Search for the cell housing the specified text and yield its (X, Y) center coordinate. 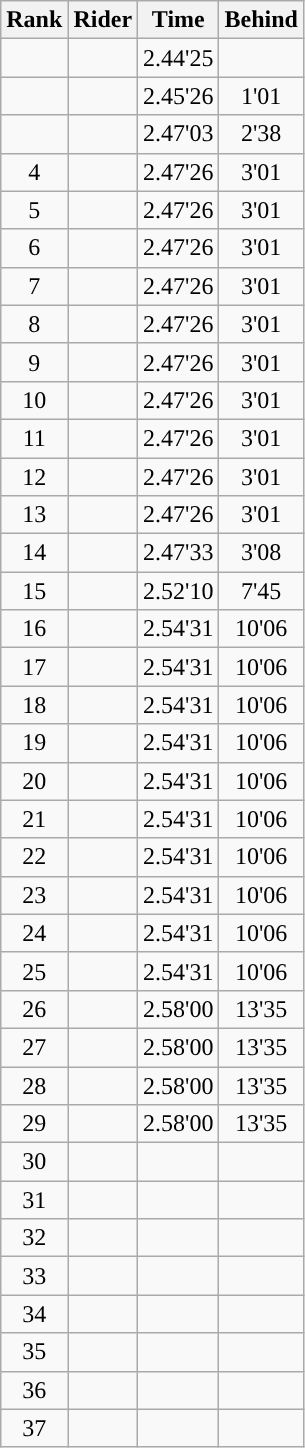
7 (34, 286)
2.47'03 (178, 134)
13 (34, 515)
15 (34, 591)
1'01 (261, 96)
2.47'33 (178, 553)
20 (34, 781)
8 (34, 324)
Time (178, 20)
37 (34, 1428)
24 (34, 933)
11 (34, 438)
7'45 (261, 591)
27 (34, 1047)
2.44'25 (178, 58)
Behind (261, 20)
6 (34, 248)
19 (34, 743)
18 (34, 705)
Rank (34, 20)
33 (34, 1276)
10 (34, 400)
12 (34, 477)
26 (34, 1009)
34 (34, 1314)
16 (34, 629)
4 (34, 172)
3'08 (261, 553)
9 (34, 362)
17 (34, 667)
25 (34, 971)
35 (34, 1352)
Rider (103, 20)
21 (34, 819)
30 (34, 1162)
14 (34, 553)
5 (34, 210)
29 (34, 1124)
2'38 (261, 134)
36 (34, 1390)
31 (34, 1200)
28 (34, 1085)
2.45'26 (178, 96)
32 (34, 1238)
2.52'10 (178, 591)
23 (34, 895)
22 (34, 857)
